Output the (x, y) coordinate of the center of the cell containing the given text.  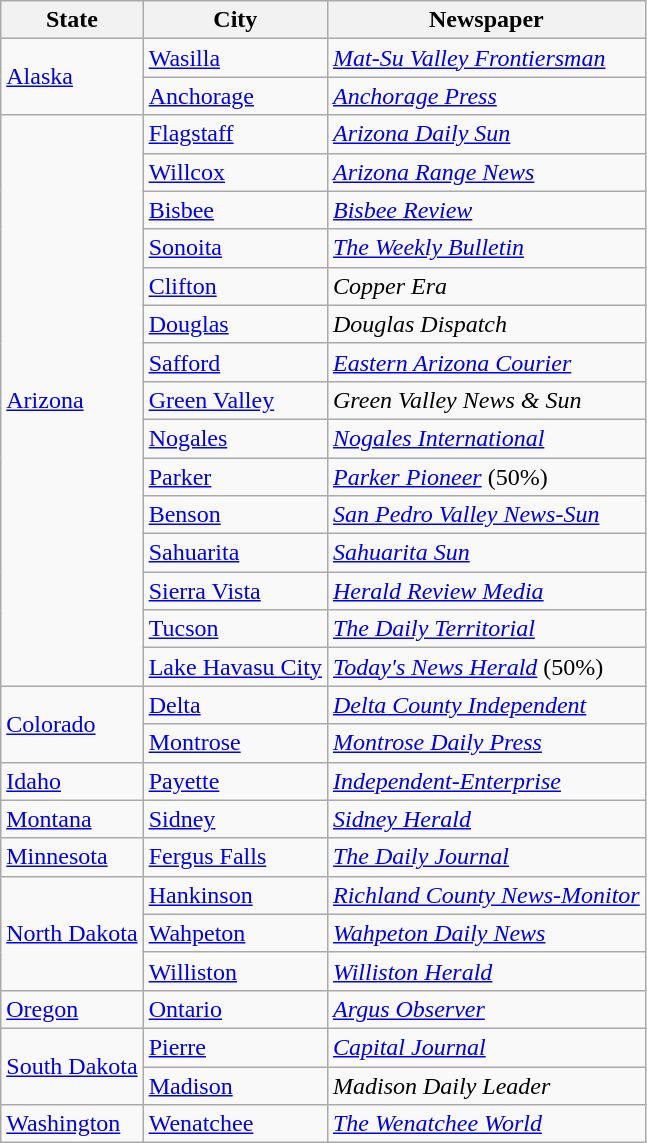
Independent-Enterprise (486, 781)
Willcox (235, 172)
Wahpeton (235, 933)
Clifton (235, 286)
Payette (235, 781)
Anchorage Press (486, 96)
Madison (235, 1085)
Montana (72, 819)
South Dakota (72, 1066)
San Pedro Valley News-Sun (486, 515)
Oregon (72, 1009)
The Daily Territorial (486, 629)
Madison Daily Leader (486, 1085)
Alaska (72, 77)
The Wenatchee World (486, 1124)
State (72, 20)
The Daily Journal (486, 857)
Mat-Su Valley Frontiersman (486, 58)
Copper Era (486, 286)
Argus Observer (486, 1009)
Wenatchee (235, 1124)
Douglas (235, 324)
Hankinson (235, 895)
Montrose (235, 743)
Green Valley (235, 400)
Anchorage (235, 96)
Washington (72, 1124)
Delta (235, 705)
Wahpeton Daily News (486, 933)
Richland County News-Monitor (486, 895)
The Weekly Bulletin (486, 248)
Delta County Independent (486, 705)
Pierre (235, 1047)
Green Valley News & Sun (486, 400)
Sidney Herald (486, 819)
Williston Herald (486, 971)
Colorado (72, 724)
Safford (235, 362)
Eastern Arizona Courier (486, 362)
Douglas Dispatch (486, 324)
Arizona Range News (486, 172)
Benson (235, 515)
Sahuarita Sun (486, 553)
Arizona Daily Sun (486, 134)
Williston (235, 971)
Parker Pioneer (50%) (486, 477)
Sierra Vista (235, 591)
Minnesota (72, 857)
Sidney (235, 819)
Sahuarita (235, 553)
Herald Review Media (486, 591)
Arizona (72, 400)
Today's News Herald (50%) (486, 667)
Capital Journal (486, 1047)
Sonoita (235, 248)
Idaho (72, 781)
Nogales (235, 438)
Lake Havasu City (235, 667)
Flagstaff (235, 134)
Bisbee (235, 210)
Parker (235, 477)
Montrose Daily Press (486, 743)
Ontario (235, 1009)
Fergus Falls (235, 857)
North Dakota (72, 933)
Tucson (235, 629)
City (235, 20)
Bisbee Review (486, 210)
Newspaper (486, 20)
Wasilla (235, 58)
Nogales International (486, 438)
